From the cell containing the given text, extract its center point as [x, y] coordinate. 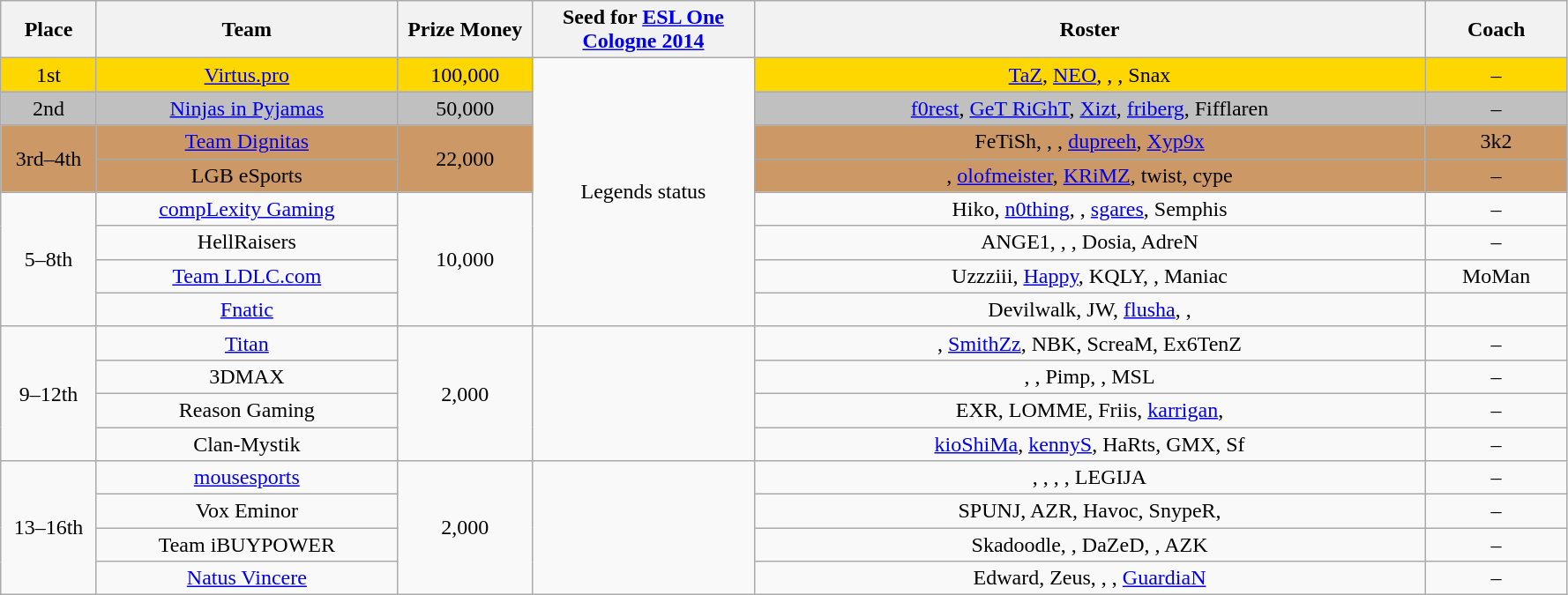
1st [49, 75]
FeTiSh, , , dupreeh, Xyp9x [1090, 142]
3DMAX [247, 376]
TaZ, NEO, , , Snax [1090, 75]
Hiko, n0thing, , sgares, Semphis [1090, 209]
2nd [49, 108]
22,000 [465, 159]
Reason Gaming [247, 410]
Skadoodle, , DaZeD, , AZK [1090, 545]
mousesports [247, 478]
Team LDLC.com [247, 276]
Edward, Zeus, , , GuardiaN [1090, 578]
EXR, LOMME, Friis, karrigan, [1090, 410]
Devilwalk, JW, flusha, , [1090, 309]
LGB eSports [247, 175]
, SmithZz, NBK, ScreaM, Ex6TenZ [1090, 343]
50,000 [465, 108]
Vox Eminor [247, 511]
HellRaisers [247, 242]
Team Dignitas [247, 142]
Place [49, 30]
Team [247, 30]
, , Pimp, , MSL [1090, 376]
Legends status [644, 192]
9–12th [49, 393]
kioShiMa, kennyS, HaRts, GMX, Sf [1090, 443]
Prize Money [465, 30]
Ninjas in Pyjamas [247, 108]
3k2 [1496, 142]
5–8th [49, 259]
100,000 [465, 75]
, olofmeister, KRiMZ, twist, cype [1090, 175]
Fnatic [247, 309]
MoMan [1496, 276]
compLexity Gaming [247, 209]
Roster [1090, 30]
Seed for ESL One Cologne 2014 [644, 30]
Clan-Mystik [247, 443]
SPUNJ, AZR, Havoc, SnypeR, [1090, 511]
Virtus.pro [247, 75]
, , , , LEGIJA [1090, 478]
Uzzziii, Happy, KQLY, , Maniac [1090, 276]
Coach [1496, 30]
Team iBUYPOWER [247, 545]
f0rest, GeT RiGhT, Xizt, friberg, Fifflaren [1090, 108]
ANGE1, , , Dosia, AdreN [1090, 242]
Natus Vincere [247, 578]
10,000 [465, 259]
Titan [247, 343]
13–16th [49, 528]
3rd–4th [49, 159]
